Return (x, y) of the center of cell containing provided text 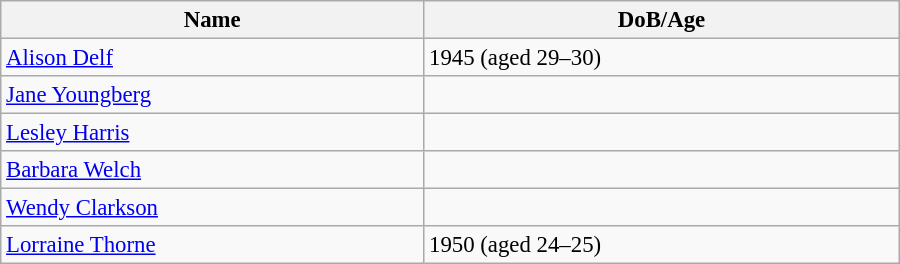
1950 (aged 24–25) (662, 245)
DoB/Age (662, 20)
Lorraine Thorne (212, 245)
1945 (aged 29–30) (662, 58)
Jane Youngberg (212, 95)
Barbara Welch (212, 170)
Lesley Harris (212, 133)
Alison Delf (212, 58)
Wendy Clarkson (212, 208)
Name (212, 20)
